Capture the cell that displays the provided text and extract its [X, Y] central coordinate. 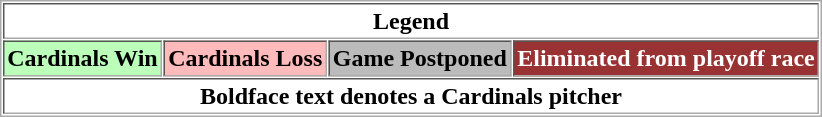
Game Postponed [420, 58]
Cardinals Loss [246, 58]
Legend [412, 21]
Eliminated from playoff race [666, 58]
Boldface text denotes a Cardinals pitcher [412, 96]
Cardinals Win [83, 58]
